Determine the (x, y) coordinate at the center of the cell enclosing the given text.  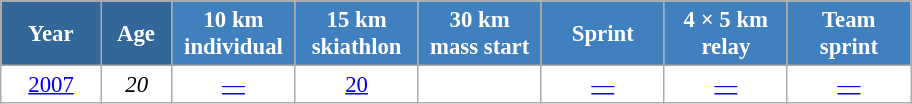
4 × 5 km relay (726, 34)
10 km individual (234, 34)
Age (136, 34)
2007 (52, 85)
Year (52, 34)
30 km mass start (480, 34)
15 km skiathlon (356, 34)
Sprint (602, 34)
Team sprint (848, 34)
